Provide the (X, Y) coordinate of the cell's center where the given text is located.  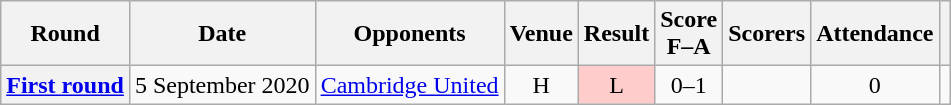
Result (616, 34)
Venue (541, 34)
H (541, 85)
5 September 2020 (222, 85)
0–1 (689, 85)
Scorers (767, 34)
Opponents (410, 34)
Cambridge United (410, 85)
0 (875, 85)
Date (222, 34)
Round (66, 34)
Attendance (875, 34)
ScoreF–A (689, 34)
L (616, 85)
First round (66, 85)
